Find where the given text appears and provide that cell's center as [x, y] coordinate. 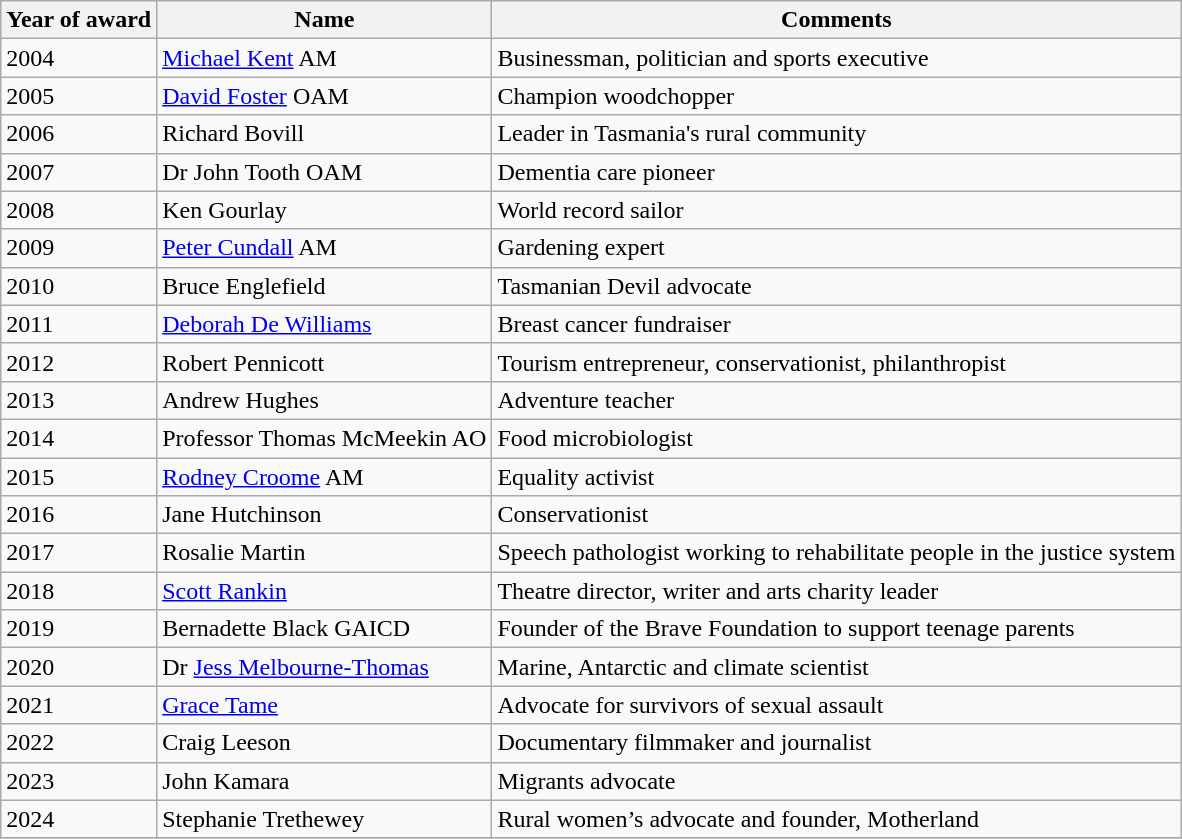
Deborah De Williams [324, 324]
2015 [79, 477]
Gardening expert [836, 248]
2023 [79, 781]
2017 [79, 553]
Michael Kent AM [324, 58]
Scott Rankin [324, 591]
Migrants advocate [836, 781]
Grace Tame [324, 705]
World record sailor [836, 210]
Breast cancer fundraiser [836, 324]
2013 [79, 400]
Champion woodchopper [836, 96]
Comments [836, 20]
Craig Leeson [324, 743]
Rural women’s advocate and founder, Motherland [836, 819]
2008 [79, 210]
Food microbiologist [836, 438]
2024 [79, 819]
Rodney Croome AM [324, 477]
2018 [79, 591]
Andrew Hughes [324, 400]
Adventure teacher [836, 400]
Dr John Tooth OAM [324, 172]
2022 [79, 743]
2005 [79, 96]
Dr Jess Melbourne-Thomas [324, 667]
Businessman, politician and sports executive [836, 58]
2011 [79, 324]
Year of award [79, 20]
2012 [79, 362]
2016 [79, 515]
Dementia care pioneer [836, 172]
Name [324, 20]
Rosalie Martin [324, 553]
2014 [79, 438]
Documentary filmmaker and journalist [836, 743]
Bruce Englefield [324, 286]
Equality activist [836, 477]
Tasmanian Devil advocate [836, 286]
Stephanie Trethewey [324, 819]
Richard Bovill [324, 134]
2006 [79, 134]
Advocate for survivors of sexual assault [836, 705]
Marine, Antarctic and climate scientist [836, 667]
Professor Thomas McMeekin AO [324, 438]
David Foster OAM [324, 96]
Ken Gourlay [324, 210]
2009 [79, 248]
2010 [79, 286]
Leader in Tasmania's rural community [836, 134]
Robert Pennicott [324, 362]
Jane Hutchinson [324, 515]
John Kamara [324, 781]
2020 [79, 667]
2021 [79, 705]
Founder of the Brave Foundation to support teenage parents [836, 629]
2007 [79, 172]
Speech pathologist working to rehabilitate people in the justice system [836, 553]
Peter Cundall AM [324, 248]
Bernadette Black GAICD [324, 629]
Theatre director, writer and arts charity leader [836, 591]
Conservationist [836, 515]
Tourism entrepreneur, conservationist, philanthropist [836, 362]
2019 [79, 629]
2004 [79, 58]
